For the text-containing cell, return its midpoint in (X, Y) coordinate format. 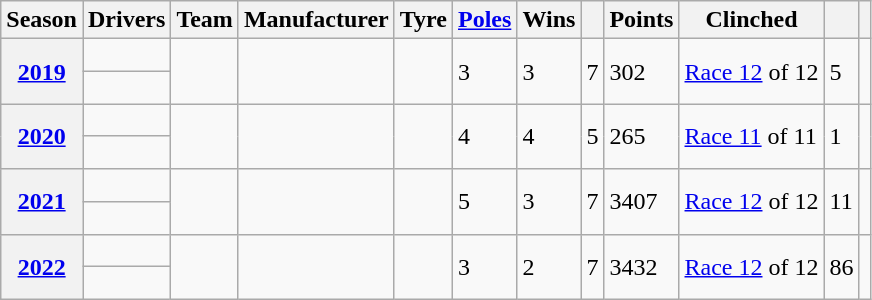
11 (842, 202)
1 (842, 136)
3432 (642, 266)
Race 11 of 11 (752, 136)
Wins (549, 20)
2020 (42, 136)
Points (642, 20)
2022 (42, 266)
Clinched (752, 20)
2 (549, 266)
2021 (42, 202)
Team (205, 20)
Season (42, 20)
86 (842, 266)
Drivers (126, 20)
302 (642, 72)
Tyre (423, 20)
Poles (484, 20)
265 (642, 136)
3407 (642, 202)
Manufacturer (316, 20)
2019 (42, 72)
